Return (X, Y) of the center of cell containing provided text 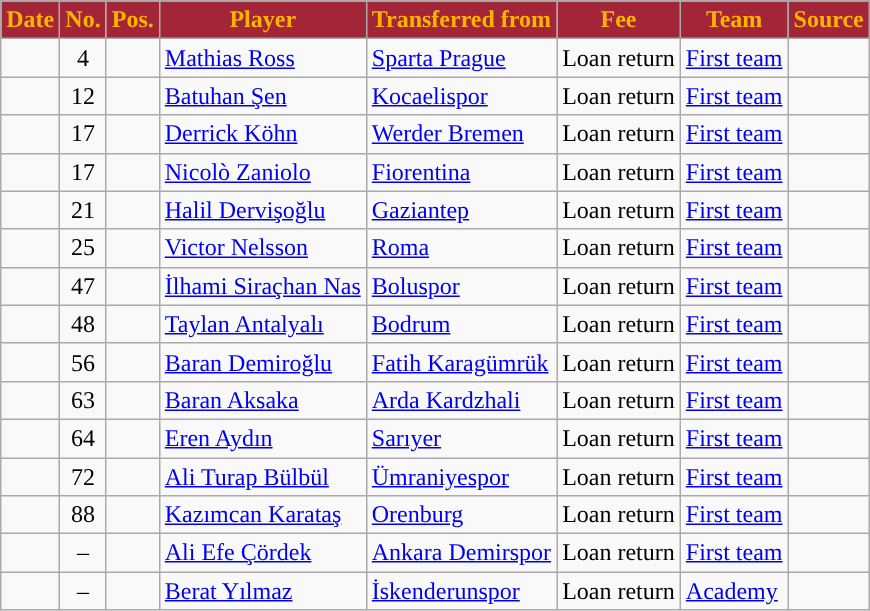
Kocaelispor (461, 96)
Nicolò Zaniolo (262, 172)
Derrick Köhn (262, 134)
Victor Nelsson (262, 248)
72 (83, 477)
Taylan Antalyalı (262, 324)
63 (83, 400)
Bodrum (461, 324)
Kazımcan Karataş (262, 515)
Sparta Prague (461, 58)
İskenderunspor (461, 591)
Player (262, 20)
Pos. (132, 20)
Baran Demiroğlu (262, 362)
Fiorentina (461, 172)
Baran Aksaka (262, 400)
Sarıyer (461, 438)
Boluspor (461, 286)
Werder Bremen (461, 134)
Berat Yılmaz (262, 591)
Date (30, 20)
Halil Dervişoğlu (262, 210)
88 (83, 515)
No. (83, 20)
25 (83, 248)
Ali Efe Çördek (262, 553)
Fatih Karagümrük (461, 362)
4 (83, 58)
İlhami Siraçhan Nas (262, 286)
21 (83, 210)
Roma (461, 248)
Gaziantep (461, 210)
Batuhan Şen (262, 96)
Ümraniyespor (461, 477)
Orenburg (461, 515)
Mathias Ross (262, 58)
Ankara Demirspor (461, 553)
47 (83, 286)
Eren Aydın (262, 438)
Team (734, 20)
12 (83, 96)
Source (828, 20)
Transferred from (461, 20)
Academy (734, 591)
56 (83, 362)
64 (83, 438)
Arda Kardzhali (461, 400)
48 (83, 324)
Ali Turap Bülbül (262, 477)
Fee (619, 20)
